Locate the cell with the specified text and output its (X, Y) center coordinate. 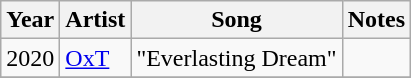
Notes (376, 20)
OxT (96, 58)
"Everlasting Dream" (236, 58)
Year (30, 20)
2020 (30, 58)
Artist (96, 20)
Song (236, 20)
